From the cell containing the given text, extract its center point as (x, y) coordinate. 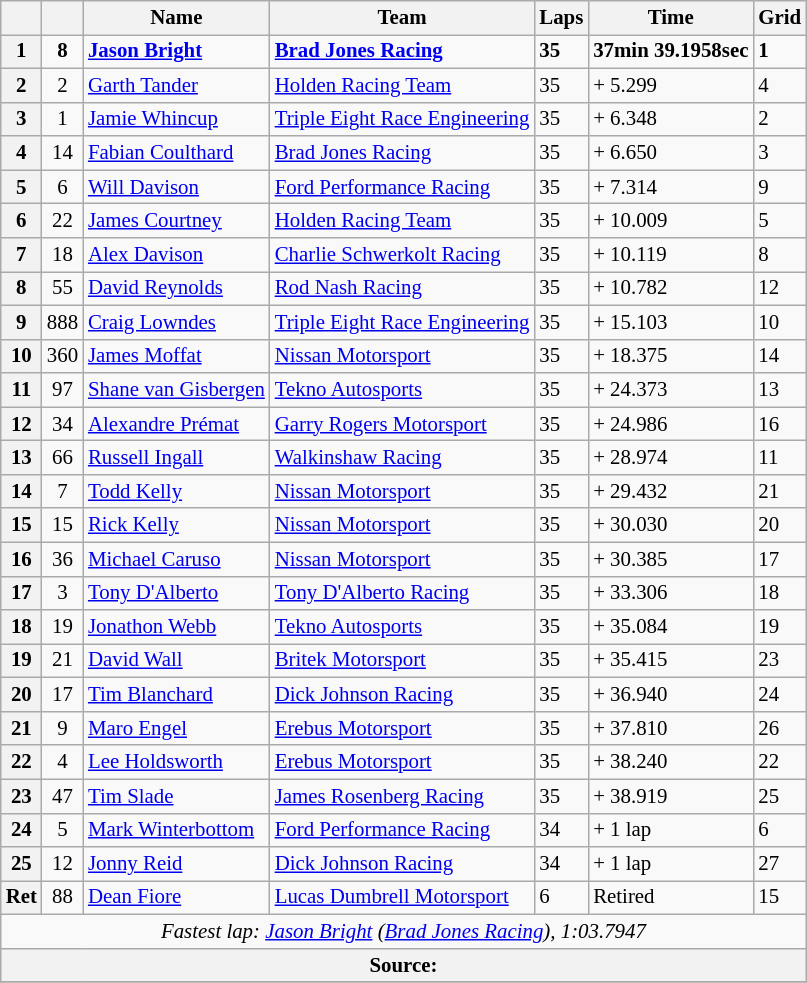
+ 10.009 (670, 221)
+ 35.084 (670, 627)
66 (62, 458)
Maro Engel (176, 728)
+ 38.240 (670, 762)
Fabian Coulthard (176, 153)
Tim Slade (176, 796)
Tony D'Alberto (176, 593)
97 (62, 390)
Grid (780, 18)
+ 36.940 (670, 695)
Dean Fiore (176, 898)
+ 28.974 (670, 458)
Source: (404, 965)
Name (176, 18)
+ 6.348 (670, 119)
Tony D'Alberto Racing (402, 593)
Team (402, 18)
Jonathon Webb (176, 627)
Fastest lap: Jason Bright (Brad Jones Racing), 1:03.7947 (404, 931)
David Wall (176, 661)
Russell Ingall (176, 458)
+ 6.650 (670, 153)
26 (780, 728)
Rod Nash Racing (402, 288)
+ 38.919 (670, 796)
+ 24.373 (670, 390)
Shane van Gisbergen (176, 390)
+ 29.432 (670, 491)
Walkinshaw Racing (402, 458)
+ 7.314 (670, 187)
Jamie Whincup (176, 119)
James Courtney (176, 221)
James Moffat (176, 356)
888 (62, 322)
Britek Motorsport (402, 661)
David Reynolds (176, 288)
+ 30.385 (670, 559)
+ 30.030 (670, 525)
James Rosenberg Racing (402, 796)
Laps (561, 18)
360 (62, 356)
Jason Bright (176, 51)
Alexandre Prémat (176, 424)
Charlie Schwerkolt Racing (402, 255)
Alex Davison (176, 255)
Mark Winterbottom (176, 830)
Michael Caruso (176, 559)
Garry Rogers Motorsport (402, 424)
+ 5.299 (670, 85)
Jonny Reid (176, 864)
+ 10.782 (670, 288)
Craig Lowndes (176, 322)
47 (62, 796)
+ 10.119 (670, 255)
+ 18.375 (670, 356)
+ 33.306 (670, 593)
Retired (670, 898)
+ 24.986 (670, 424)
+ 35.415 (670, 661)
Lee Holdsworth (176, 762)
Lucas Dumbrell Motorsport (402, 898)
Will Davison (176, 187)
Rick Kelly (176, 525)
55 (62, 288)
+ 15.103 (670, 322)
36 (62, 559)
Tim Blanchard (176, 695)
27 (780, 864)
Garth Tander (176, 85)
Todd Kelly (176, 491)
Time (670, 18)
88 (62, 898)
+ 37.810 (670, 728)
37min 39.1958sec (670, 51)
Ret (22, 898)
